Determine the (x, y) coordinate at the center of the cell enclosing the given text.  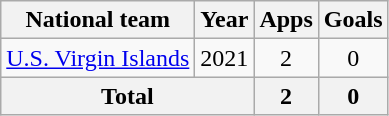
U.S. Virgin Islands (98, 58)
Total (128, 96)
Goals (353, 20)
National team (98, 20)
Apps (286, 20)
Year (224, 20)
2021 (224, 58)
